Scan for the cell matching the given text and deliver its [x, y] coordinate at center. 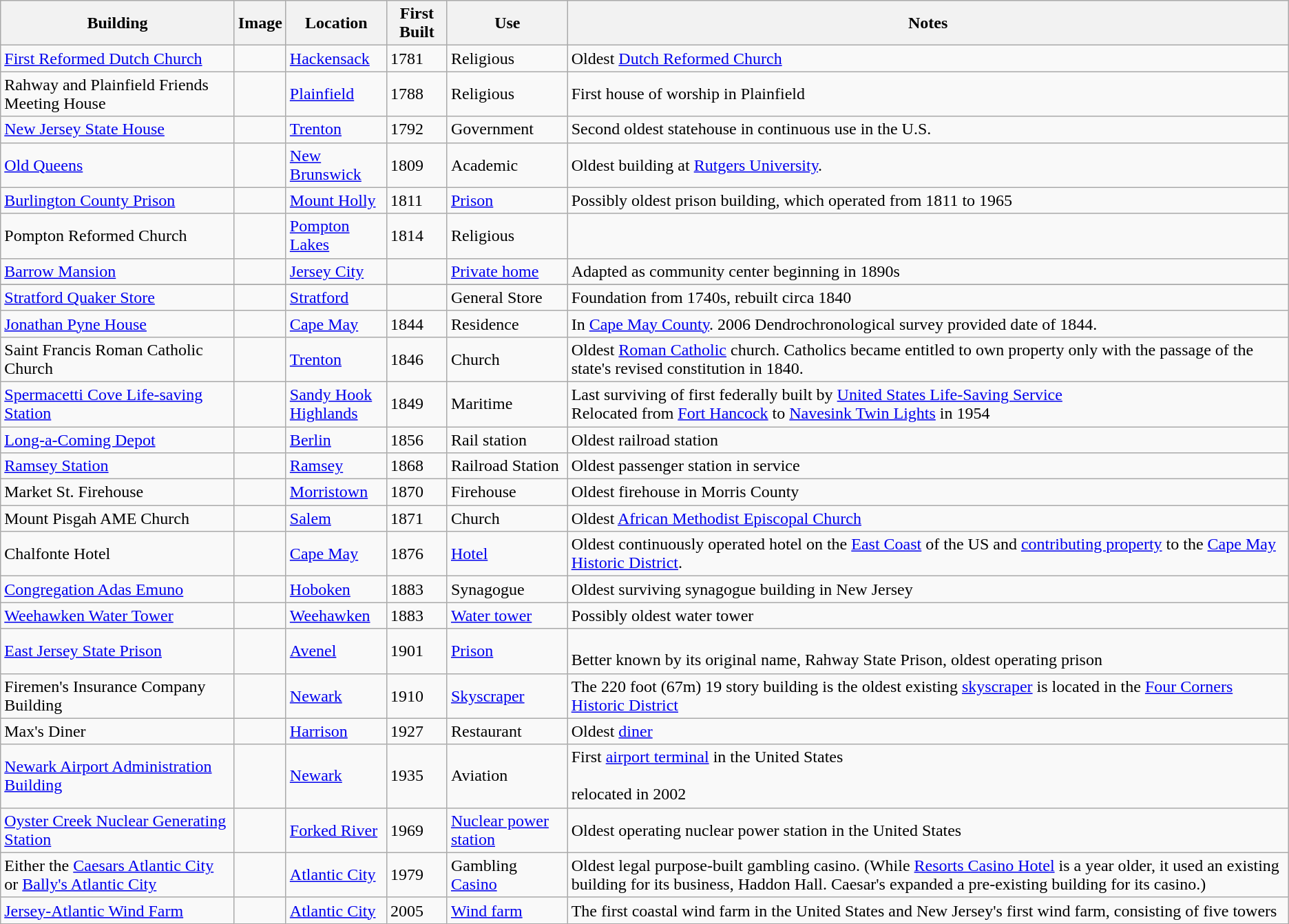
New Jersey State House [118, 129]
Salem [336, 518]
1788 [417, 94]
Oldest Dutch Reformed Church [928, 59]
Private home [507, 271]
Oldest Roman Catholic church. Catholics became entitled to own property only with the passage of the state's revised constitution in 1840. [928, 359]
Restaurant [507, 731]
Jersey City [336, 271]
Ramsey [336, 466]
Rahway and Plainfield Friends Meeting House [118, 94]
Chalfonte Hotel [118, 554]
First Built [417, 23]
Oldest passenger station in service [928, 466]
1868 [417, 466]
Aviation [507, 776]
1901 [417, 651]
1910 [417, 695]
Weehawken [336, 616]
Hoboken [336, 589]
1849 [417, 403]
Jersey-Atlantic Wind Farm [118, 910]
Mount Pisgah AME Church [118, 518]
Firehouse [507, 492]
General Store [507, 297]
Pompton Reformed Church [118, 235]
Better known by its original name, Rahway State Prison, oldest operating prison [928, 651]
Oldest building at Rutgers University. [928, 165]
Water tower [507, 616]
Stratford Quaker Store [118, 297]
Railroad Station [507, 466]
First Reformed Dutch Church [118, 59]
Oldest surviving synagogue building in New Jersey [928, 589]
Wind farm [507, 910]
Old Queens [118, 165]
First airport terminal in the United Statesrelocated in 2002 [928, 776]
Image [260, 23]
Last surviving of first federally built by United States Life-Saving ServiceRelocated from Fort Hancock to Navesink Twin Lights in 1954 [928, 403]
1792 [417, 129]
Oldest diner [928, 731]
Gambling Casino [507, 874]
Foundation from 1740s, rebuilt circa 1840 [928, 297]
1811 [417, 200]
The 220 foot (67m) 19 story building is the oldest existing skyscraper is located in the Four Corners Historic District [928, 695]
Possibly oldest water tower [928, 616]
Synagogue [507, 589]
Morristown [336, 492]
Oldest railroad station [928, 440]
Hackensack [336, 59]
Plainfield [336, 94]
Spermacetti Cove Life-saving Station [118, 403]
Oyster Creek Nuclear Generating Station [118, 830]
Location [336, 23]
Saint Francis Roman Catholic Church [118, 359]
Stratford [336, 297]
1781 [417, 59]
1876 [417, 554]
Use [507, 23]
Oldest firehouse in Morris County [928, 492]
1856 [417, 440]
Jonathan Pyne House [118, 324]
1844 [417, 324]
Maritime [507, 403]
Long-a-Coming Depot [118, 440]
Second oldest statehouse in continuous use in the U.S. [928, 129]
Market St. Firehouse [118, 492]
Barrow Mansion [118, 271]
Sandy HookHighlands [336, 403]
Academic [507, 165]
Hotel [507, 554]
Burlington County Prison [118, 200]
Possibly oldest prison building, which operated from 1811 to 1965 [928, 200]
East Jersey State Prison [118, 651]
Nuclear power station [507, 830]
Weehawken Water Tower [118, 616]
Mount Holly [336, 200]
Oldest operating nuclear power station in the United States [928, 830]
Adapted as community center beginning in 1890s [928, 271]
1935 [417, 776]
Either the Caesars Atlantic City or Bally's Atlantic City [118, 874]
Firemen's Insurance Company Building [118, 695]
In Cape May County. 2006 Dendrochronological survey provided date of 1844. [928, 324]
Oldest African Methodist Episcopal Church [928, 518]
Forked River [336, 830]
1870 [417, 492]
1846 [417, 359]
Government [507, 129]
2005 [417, 910]
1871 [417, 518]
Building [118, 23]
Pompton Lakes [336, 235]
Avenel [336, 651]
1969 [417, 830]
Newark Airport Administration Building [118, 776]
First house of worship in Plainfield [928, 94]
Skyscraper [507, 695]
1814 [417, 235]
1979 [417, 874]
Notes [928, 23]
Congregation Adas Emuno [118, 589]
The first coastal wind farm in the United States and New Jersey's first wind farm, consisting of five towers [928, 910]
Oldest continuously operated hotel on the East Coast of the US and contributing property to the Cape May Historic District. [928, 554]
Residence [507, 324]
Ramsey Station [118, 466]
Max's Diner [118, 731]
Rail station [507, 440]
1809 [417, 165]
1927 [417, 731]
New Brunswick [336, 165]
Harrison [336, 731]
Berlin [336, 440]
